Capture the cell that displays the provided text and extract its (x, y) central coordinate. 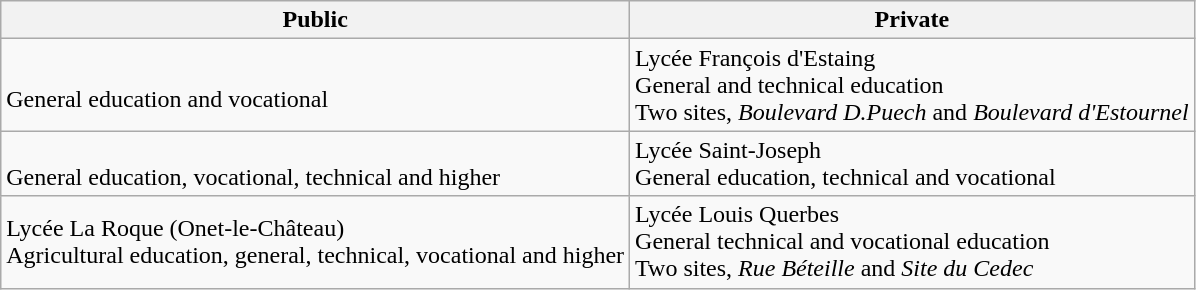
Lycée Louis QuerbesGeneral technical and vocational educationTwo sites, Rue Béteille and Site du Cedec (912, 242)
Public (316, 20)
Lycée Saint-JosephGeneral education, technical and vocational (912, 164)
General education and vocational (316, 85)
Private (912, 20)
Lycée La Roque (Onet-le-Château)Agricultural education, general, technical, vocational and higher (316, 242)
General education, vocational, technical and higher (316, 164)
Lycée François d'EstaingGeneral and technical educationTwo sites, Boulevard D.Puech and Boulevard d'Estournel (912, 85)
